Identify which cell holds the provided text, then report its [X, Y] central coordinate. 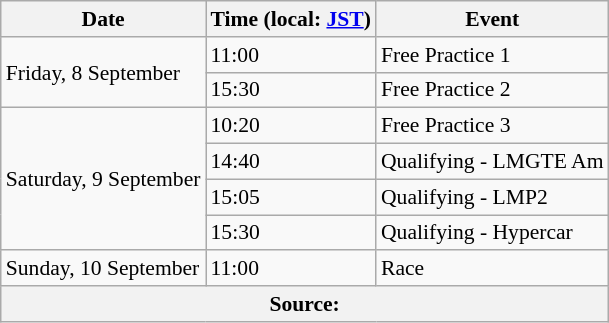
Qualifying - Hypercar [492, 233]
Free Practice 2 [492, 90]
Friday, 8 September [104, 72]
Source: [305, 304]
14:40 [291, 162]
Event [492, 19]
Time (local: JST) [291, 19]
Free Practice 3 [492, 126]
Qualifying - LMP2 [492, 197]
Race [492, 269]
Sunday, 10 September [104, 269]
Free Practice 1 [492, 55]
10:20 [291, 126]
Qualifying - LMGTE Am [492, 162]
Date [104, 19]
15:05 [291, 197]
Saturday, 9 September [104, 179]
